Determine the [x, y] coordinate at the center of the cell enclosing the given text.  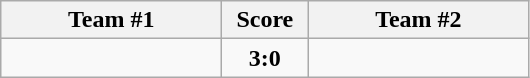
Team #1 [112, 20]
3:0 [265, 58]
Score [265, 20]
Team #2 [418, 20]
